Find where the given text appears and provide that cell's center as [x, y] coordinate. 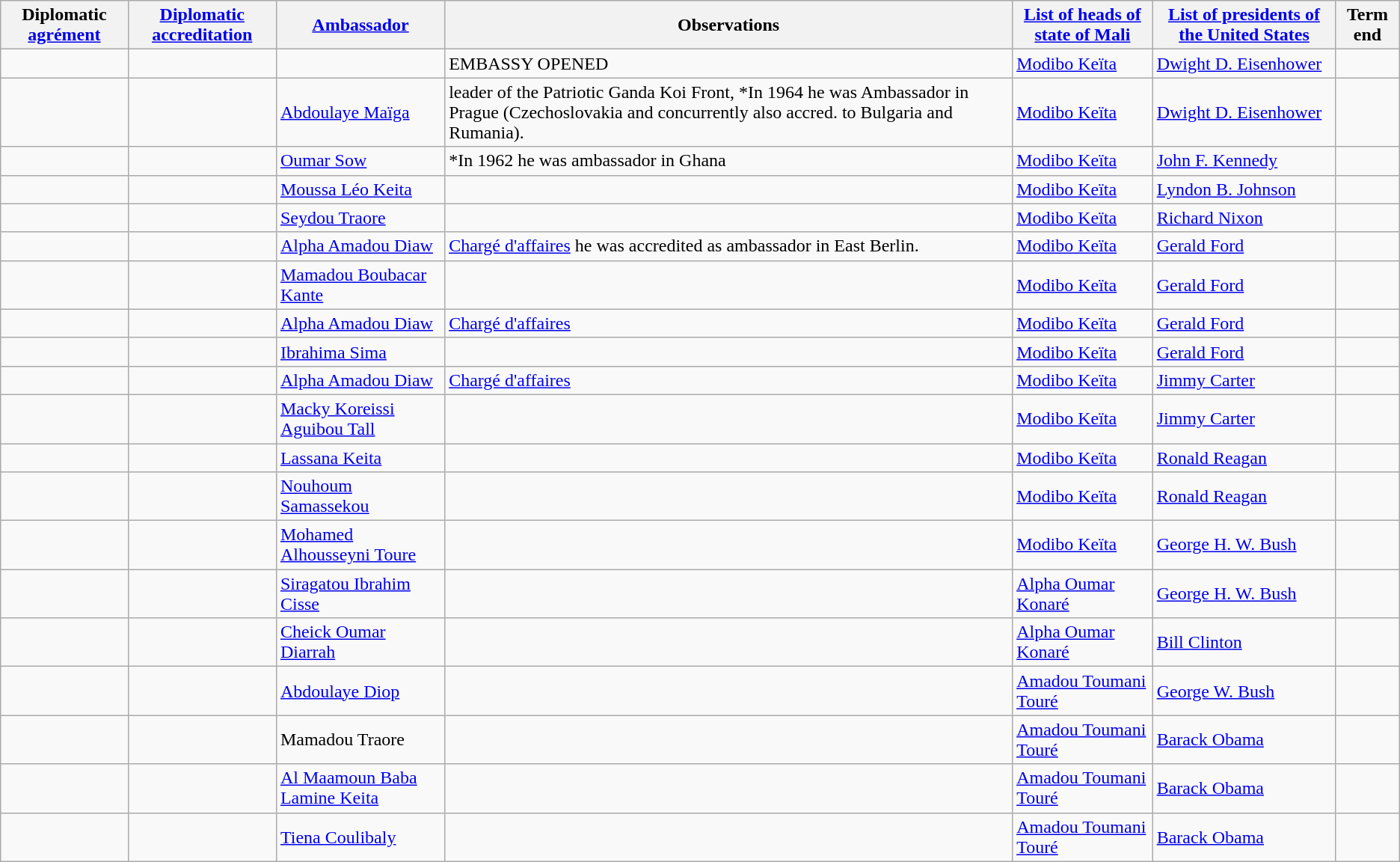
Abdoulaye Maïga [360, 112]
John F. Kennedy [1244, 161]
Mamadou Traore [360, 739]
Cheick Oumar Diarrah [360, 642]
Mamadou Boubacar Kante [360, 284]
Mohamed Alhousseyni Toure [360, 545]
Diplomatic accreditation [202, 25]
Observations [728, 25]
List of presidents of the United States [1244, 25]
List of heads of state of Mali [1083, 25]
Chargé d'affaires he was accredited as ambassador in East Berlin. [728, 246]
*In 1962 he was ambassador in Ghana [728, 161]
Tiena Coulibaly [360, 837]
EMBASSY OPENED [728, 64]
Seydou Traore [360, 218]
Oumar Sow [360, 161]
Diplomatic agrément [64, 25]
Lassana Keita [360, 457]
Term end [1368, 25]
Abdoulaye Diop [360, 691]
Lyndon B. Johnson [1244, 189]
Bill Clinton [1244, 642]
Ambassador [360, 25]
Al Maamoun Baba Lamine Keita [360, 789]
Nouhoum Samassekou [360, 497]
Macky Koreissi Aguibou Tall [360, 419]
George W. Bush [1244, 691]
Ibrahima Sima [360, 352]
Siragatou Ibrahim Cisse [360, 594]
leader of the Patriotic Ganda Koi Front, *In 1964 he was Ambassador in Prague (Czechoslovakia and concurrently also accred. to Bulgaria and Rumania). [728, 112]
Richard Nixon [1244, 218]
Moussa Léo Keita [360, 189]
